Scan for the cell matching the given text and deliver its (x, y) coordinate at center. 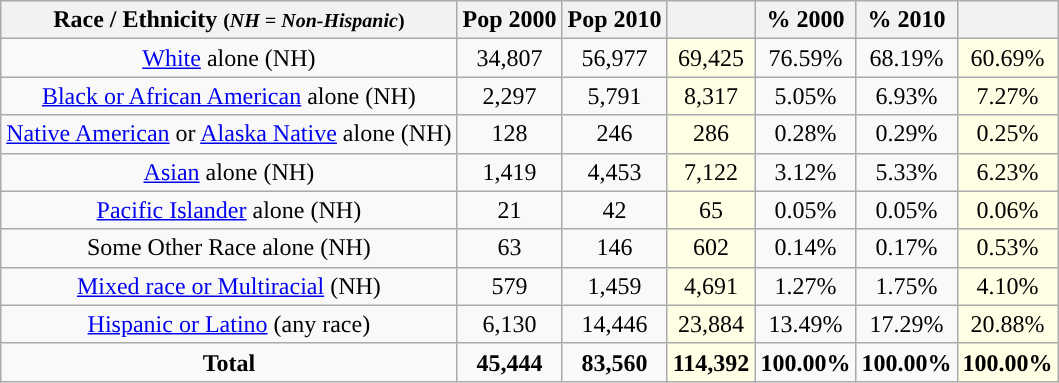
246 (614, 134)
Asian alone (NH) (229, 172)
69,425 (711, 58)
579 (510, 286)
Black or African American alone (NH) (229, 96)
0.25% (1008, 134)
1,459 (614, 286)
0.17% (906, 248)
20.88% (1008, 324)
4,453 (614, 172)
Race / Ethnicity (NH = Non-Hispanic) (229, 20)
286 (711, 134)
Pop 2000 (510, 20)
14,446 (614, 324)
Pop 2010 (614, 20)
Some Other Race alone (NH) (229, 248)
6.23% (1008, 172)
5,791 (614, 96)
76.59% (806, 58)
13.49% (806, 324)
0.53% (1008, 248)
1.75% (906, 286)
6.93% (906, 96)
5.05% (806, 96)
7,122 (711, 172)
Pacific Islander alone (NH) (229, 210)
60.69% (1008, 58)
2,297 (510, 96)
8,317 (711, 96)
0.06% (1008, 210)
68.19% (906, 58)
1,419 (510, 172)
4,691 (711, 286)
7.27% (1008, 96)
White alone (NH) (229, 58)
6,130 (510, 324)
63 (510, 248)
42 (614, 210)
21 (510, 210)
Hispanic or Latino (any race) (229, 324)
602 (711, 248)
45,444 (510, 362)
5.33% (906, 172)
% 2000 (806, 20)
3.12% (806, 172)
34,807 (510, 58)
0.14% (806, 248)
Total (229, 362)
17.29% (906, 324)
83,560 (614, 362)
0.29% (906, 134)
146 (614, 248)
% 2010 (906, 20)
0.28% (806, 134)
128 (510, 134)
4.10% (1008, 286)
56,977 (614, 58)
Native American or Alaska Native alone (NH) (229, 134)
1.27% (806, 286)
65 (711, 210)
114,392 (711, 362)
Mixed race or Multiracial (NH) (229, 286)
23,884 (711, 324)
